Determine the (X, Y) coordinate at the center of the cell enclosing the given text.  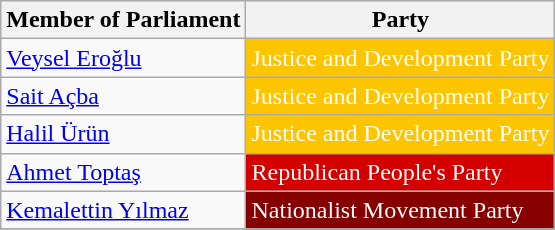
Halil Ürün (124, 134)
Veysel Eroğlu (124, 58)
Republican People's Party (400, 172)
Member of Parliament (124, 20)
Sait Açba (124, 96)
Kemalettin Yılmaz (124, 210)
Nationalist Movement Party (400, 210)
Ahmet Toptaş (124, 172)
Party (400, 20)
